From the cell containing the given text, extract its center point as (X, Y) coordinate. 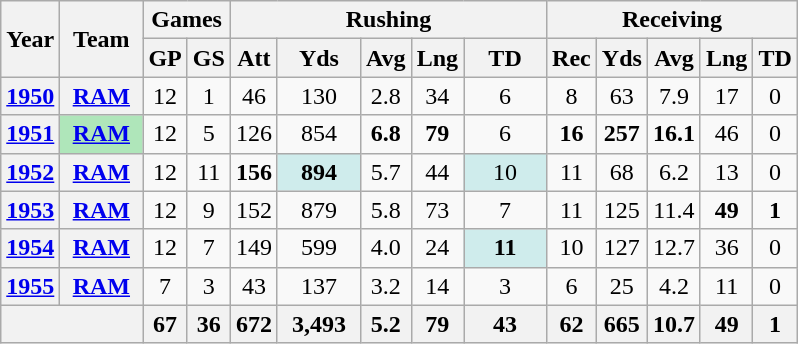
126 (254, 134)
6.8 (386, 134)
1954 (30, 248)
1955 (30, 286)
156 (254, 172)
125 (622, 210)
Receiving (672, 20)
879 (318, 210)
24 (437, 248)
68 (622, 172)
9 (208, 210)
4.0 (386, 248)
1952 (30, 172)
GP (165, 58)
3,493 (318, 324)
13 (726, 172)
16 (572, 134)
Team (102, 39)
17 (726, 96)
25 (622, 286)
130 (318, 96)
14 (437, 286)
5 (208, 134)
3.2 (386, 286)
665 (622, 324)
894 (318, 172)
34 (437, 96)
152 (254, 210)
1951 (30, 134)
Year (30, 39)
63 (622, 96)
11.4 (674, 210)
5.2 (386, 324)
149 (254, 248)
73 (437, 210)
GS (208, 58)
257 (622, 134)
Games (186, 20)
8 (572, 96)
599 (318, 248)
6.2 (674, 172)
1953 (30, 210)
5.7 (386, 172)
Att (254, 58)
7.9 (674, 96)
137 (318, 286)
672 (254, 324)
62 (572, 324)
127 (622, 248)
44 (437, 172)
1950 (30, 96)
16.1 (674, 134)
12.7 (674, 248)
854 (318, 134)
2.8 (386, 96)
5.8 (386, 210)
Rushing (388, 20)
67 (165, 324)
4.2 (674, 286)
Rec (572, 58)
10.7 (674, 324)
